Output the (x, y) coordinate of the center of the cell containing the given text.  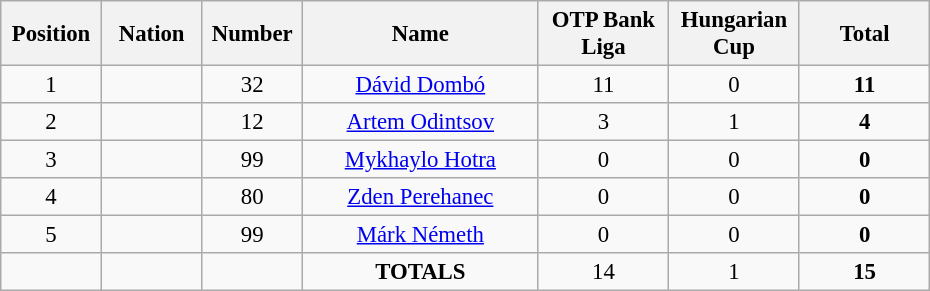
Dávid Dombó (421, 85)
Name (421, 34)
Artem Odintsov (421, 122)
Zden Perehanec (421, 197)
32 (252, 85)
OTP Bank Liga (604, 34)
2 (52, 122)
Márk Németh (421, 235)
80 (252, 197)
Nation (152, 34)
Number (252, 34)
Position (52, 34)
5 (52, 235)
Hungarian Cup (734, 34)
Mykhaylo Hotra (421, 160)
Total (864, 34)
12 (252, 122)
